Pinpoint the cell where the given text exists, returning its [x, y] midpoint coordinate. 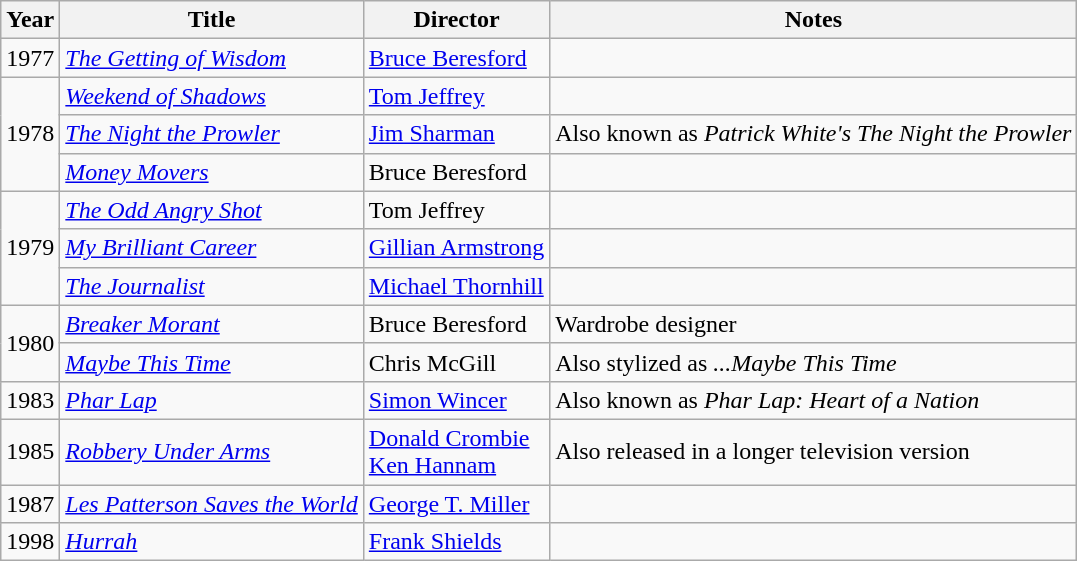
1977 [30, 58]
Maybe This Time [212, 362]
Director [456, 20]
Phar Lap [212, 400]
The Night the Prowler [212, 134]
Chris McGill [456, 362]
My Brilliant Career [212, 248]
Michael Thornhill [456, 286]
The Journalist [212, 286]
Also released in a longer television version [814, 452]
1980 [30, 343]
1985 [30, 452]
George T. Miller [456, 503]
Weekend of Shadows [212, 96]
Also known as Patrick White's The Night the Prowler [814, 134]
Donald CrombieKen Hannam [456, 452]
Jim Sharman [456, 134]
Money Movers [212, 172]
Les Patterson Saves the World [212, 503]
Simon Wincer [456, 400]
1987 [30, 503]
Also stylized as ...Maybe This Time [814, 362]
Hurrah [212, 542]
The Getting of Wisdom [212, 58]
1998 [30, 542]
Notes [814, 20]
Year [30, 20]
Also known as Phar Lap: Heart of a Nation [814, 400]
Title [212, 20]
1983 [30, 400]
Wardrobe designer [814, 324]
1979 [30, 248]
Robbery Under Arms [212, 452]
Gillian Armstrong [456, 248]
The Odd Angry Shot [212, 210]
1978 [30, 134]
Frank Shields [456, 542]
Breaker Morant [212, 324]
